Pinpoint the cell where the given text exists, returning its (x, y) midpoint coordinate. 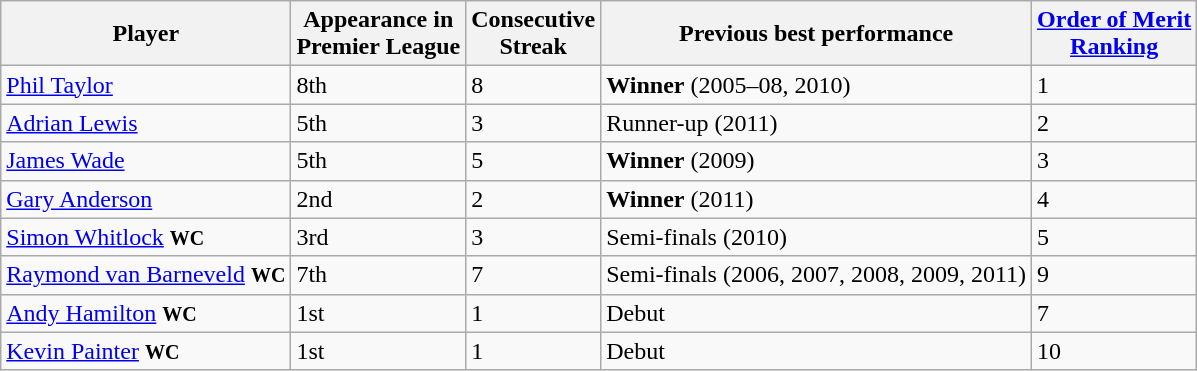
Winner (2011) (816, 199)
Previous best performance (816, 34)
Raymond van Barneveld WC (146, 275)
Gary Anderson (146, 199)
Simon Whitlock WC (146, 237)
Phil Taylor (146, 85)
Winner (2009) (816, 161)
7th (378, 275)
3rd (378, 237)
2nd (378, 199)
9 (1114, 275)
Order of MeritRanking (1114, 34)
Winner (2005–08, 2010) (816, 85)
Andy Hamilton WC (146, 313)
Runner-up (2011) (816, 123)
ConsecutiveStreak (534, 34)
Player (146, 34)
4 (1114, 199)
8 (534, 85)
8th (378, 85)
Adrian Lewis (146, 123)
10 (1114, 351)
Appearance inPremier League (378, 34)
Semi-finals (2010) (816, 237)
Kevin Painter WC (146, 351)
James Wade (146, 161)
Semi-finals (2006, 2007, 2008, 2009, 2011) (816, 275)
